Search for the cell housing the specified text and yield its (x, y) center coordinate. 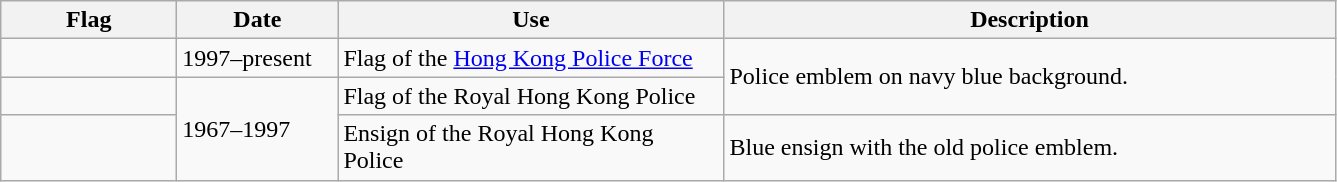
Date (258, 20)
Blue ensign with the old police emblem. (1030, 148)
Flag of the Hong Kong Police Force (531, 58)
Flag of the Royal Hong Kong Police (531, 96)
Flag (89, 20)
1997–present (258, 58)
Ensign of the Royal Hong Kong Police (531, 148)
1967–1997 (258, 128)
Description (1030, 20)
Use (531, 20)
Police emblem on navy blue background. (1030, 77)
